Scan for the cell matching the given text and deliver its (X, Y) coordinate at center. 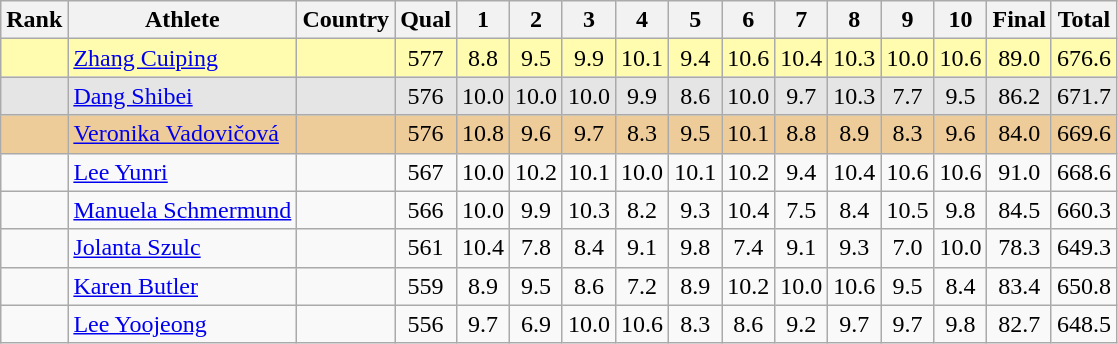
10.8 (482, 134)
83.4 (1019, 286)
648.5 (1084, 324)
Lee Yunri (182, 172)
6.9 (536, 324)
Country (346, 20)
7.8 (536, 248)
7.7 (908, 96)
671.7 (1084, 96)
9 (908, 20)
5 (696, 20)
Rank (34, 20)
86.2 (1019, 96)
4 (642, 20)
Veronika Vadovičová (182, 134)
Athlete (182, 20)
Zhang Cuiping (182, 58)
650.8 (1084, 286)
668.6 (1084, 172)
8.2 (642, 210)
Qual (426, 20)
7.4 (748, 248)
660.3 (1084, 210)
676.6 (1084, 58)
78.3 (1019, 248)
567 (426, 172)
Total (1084, 20)
10 (960, 20)
89.0 (1019, 58)
Dang Shibei (182, 96)
91.0 (1019, 172)
2 (536, 20)
561 (426, 248)
82.7 (1019, 324)
Manuela Schmermund (182, 210)
556 (426, 324)
8 (854, 20)
1 (482, 20)
649.3 (1084, 248)
Final (1019, 20)
566 (426, 210)
84.5 (1019, 210)
84.0 (1019, 134)
10.5 (908, 210)
559 (426, 286)
669.6 (1084, 134)
7.2 (642, 286)
Jolanta Szulc (182, 248)
Lee Yoojeong (182, 324)
6 (748, 20)
7 (802, 20)
577 (426, 58)
7.0 (908, 248)
Karen Butler (182, 286)
7.5 (802, 210)
9.2 (802, 324)
3 (588, 20)
